For the text-containing cell, return its midpoint in [x, y] coordinate format. 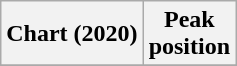
Peakposition [189, 34]
Chart (2020) [72, 34]
